For the text-containing cell, return its midpoint in [x, y] coordinate format. 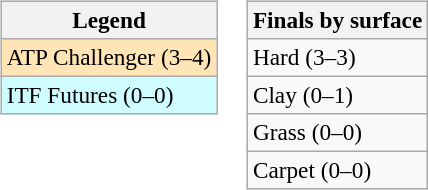
Clay (0–1) [337, 95]
Hard (3–3) [337, 57]
Legend [108, 20]
Carpet (0–0) [337, 171]
Grass (0–0) [337, 133]
ITF Futures (0–0) [108, 95]
Finals by surface [337, 20]
ATP Challenger (3–4) [108, 57]
